Pinpoint the cell where the given text exists, returning its [x, y] midpoint coordinate. 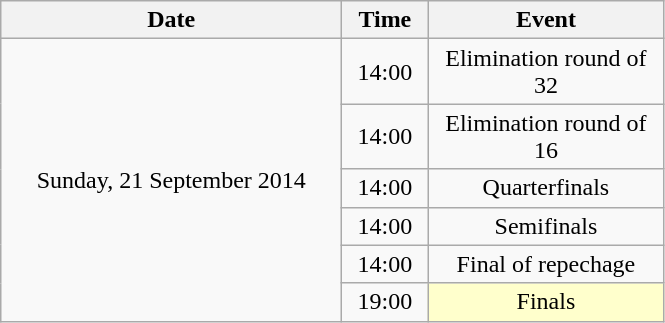
Event [546, 20]
Date [172, 20]
Semifinals [546, 226]
Sunday, 21 September 2014 [172, 180]
Finals [546, 302]
Elimination round of 32 [546, 72]
Time [385, 20]
Final of repechage [546, 264]
Elimination round of 16 [546, 136]
19:00 [385, 302]
Quarterfinals [546, 188]
